Detect which cell encompasses the target text, then output its [X, Y] center coordinate. 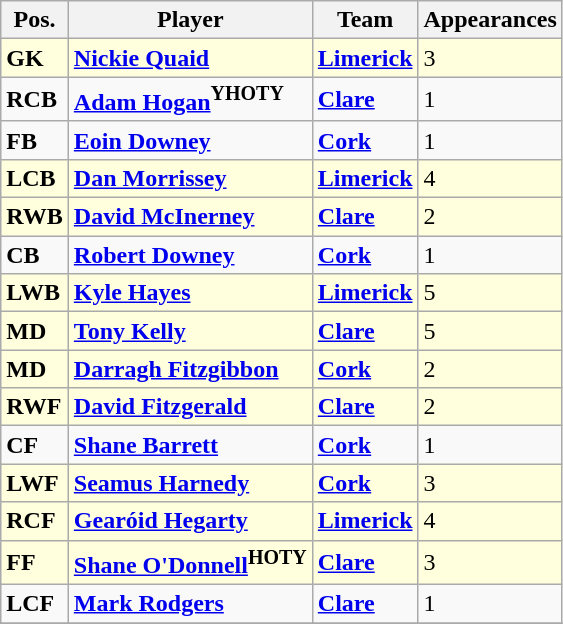
RCF [35, 521]
Kyle Hayes [190, 293]
GK [35, 58]
CF [35, 445]
Robert Downey [190, 255]
David Fitzgerald [190, 407]
Shane Barrett [190, 445]
RWB [35, 217]
LWB [35, 293]
LCB [35, 178]
Team [365, 20]
FB [35, 140]
Darragh Fitzgibbon [190, 369]
Seamus Harnedy [190, 483]
Mark Rodgers [190, 604]
Dan Morrissey [190, 178]
Pos. [35, 20]
LWF [35, 483]
Gearóid Hegarty [190, 521]
Appearances [490, 20]
LCF [35, 604]
Player [190, 20]
Shane O'DonnellHOTY [190, 562]
FF [35, 562]
RCB [35, 100]
CB [35, 255]
Tony Kelly [190, 331]
Nickie Quaid [190, 58]
Eoin Downey [190, 140]
RWF [35, 407]
David McInerney [190, 217]
Adam HoganYHOTY [190, 100]
